Locate the cell with the specified text and output its [x, y] center coordinate. 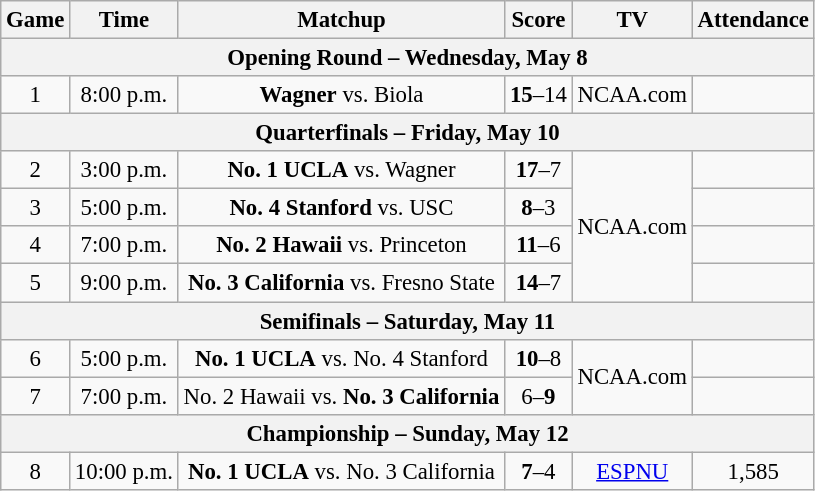
11–6 [539, 245]
6–9 [539, 396]
1,585 [753, 471]
7–4 [539, 471]
6 [36, 358]
Championship – Sunday, May 12 [408, 433]
TV [632, 20]
3 [36, 208]
8 [36, 471]
7 [36, 396]
Semifinals – Saturday, May 11 [408, 321]
No. 1 UCLA vs. No. 3 California [341, 471]
15–14 [539, 95]
Time [124, 20]
10–8 [539, 358]
No. 2 Hawaii vs. Princeton [341, 245]
4 [36, 245]
No. 2 Hawaii vs. No. 3 California [341, 396]
Attendance [753, 20]
5 [36, 283]
14–7 [539, 283]
17–7 [539, 170]
2 [36, 170]
No. 4 Stanford vs. USC [341, 208]
8–3 [539, 208]
3:00 p.m. [124, 170]
No. 1 UCLA vs. No. 4 Stanford [341, 358]
Game [36, 20]
Quarterfinals – Friday, May 10 [408, 133]
8:00 p.m. [124, 95]
ESPNU [632, 471]
Opening Round – Wednesday, May 8 [408, 58]
10:00 p.m. [124, 471]
1 [36, 95]
Wagner vs. Biola [341, 95]
No. 1 UCLA vs. Wagner [341, 170]
9:00 p.m. [124, 283]
No. 3 California vs. Fresno State [341, 283]
Matchup [341, 20]
Score [539, 20]
